Search for the cell housing the specified text and yield its (X, Y) center coordinate. 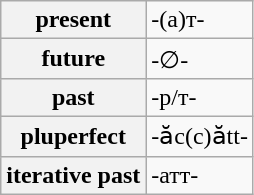
-∅- (200, 59)
-атт- (200, 175)
pluperfect (74, 136)
-р/т- (200, 97)
-(a)т- (200, 20)
past (74, 97)
future (74, 59)
iterative past (74, 175)
-ӑс(с)ӑtt- (200, 136)
present (74, 20)
